Locate the cell with the specified text and output its [X, Y] center coordinate. 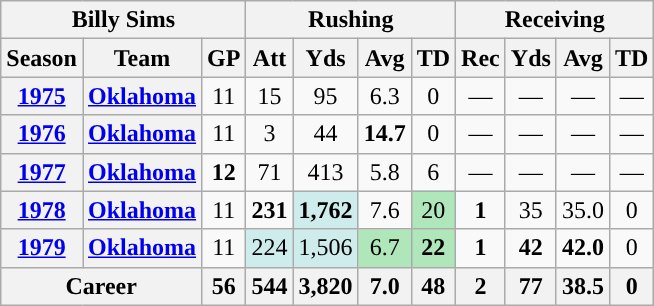
Season [42, 58]
413 [326, 172]
Career [102, 286]
Att [270, 58]
77 [530, 286]
Team [142, 58]
35 [530, 210]
35.0 [582, 210]
38.5 [582, 286]
6.7 [384, 248]
7.6 [384, 210]
12 [224, 172]
20 [433, 210]
5.8 [384, 172]
544 [270, 286]
6 [433, 172]
2 [481, 286]
48 [433, 286]
71 [270, 172]
3 [270, 134]
42 [530, 248]
1976 [42, 134]
95 [326, 96]
Rec [481, 58]
1975 [42, 96]
1,506 [326, 248]
14.7 [384, 134]
6.3 [384, 96]
Rushing [351, 20]
Receiving [555, 20]
3,820 [326, 286]
42.0 [582, 248]
1979 [42, 248]
7.0 [384, 286]
231 [270, 210]
22 [433, 248]
GP [224, 58]
224 [270, 248]
1978 [42, 210]
Billy Sims [124, 20]
56 [224, 286]
15 [270, 96]
1,762 [326, 210]
1977 [42, 172]
44 [326, 134]
